Detect which cell encompasses the target text, then output its [X, Y] center coordinate. 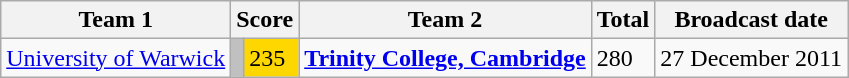
Trinity College, Cambridge [446, 58]
235 [272, 58]
Total [623, 20]
Score [265, 20]
Team 1 [116, 20]
Broadcast date [752, 20]
Team 2 [446, 20]
280 [623, 58]
University of Warwick [116, 58]
27 December 2011 [752, 58]
